Locate the cell with the specified text and output its (X, Y) center coordinate. 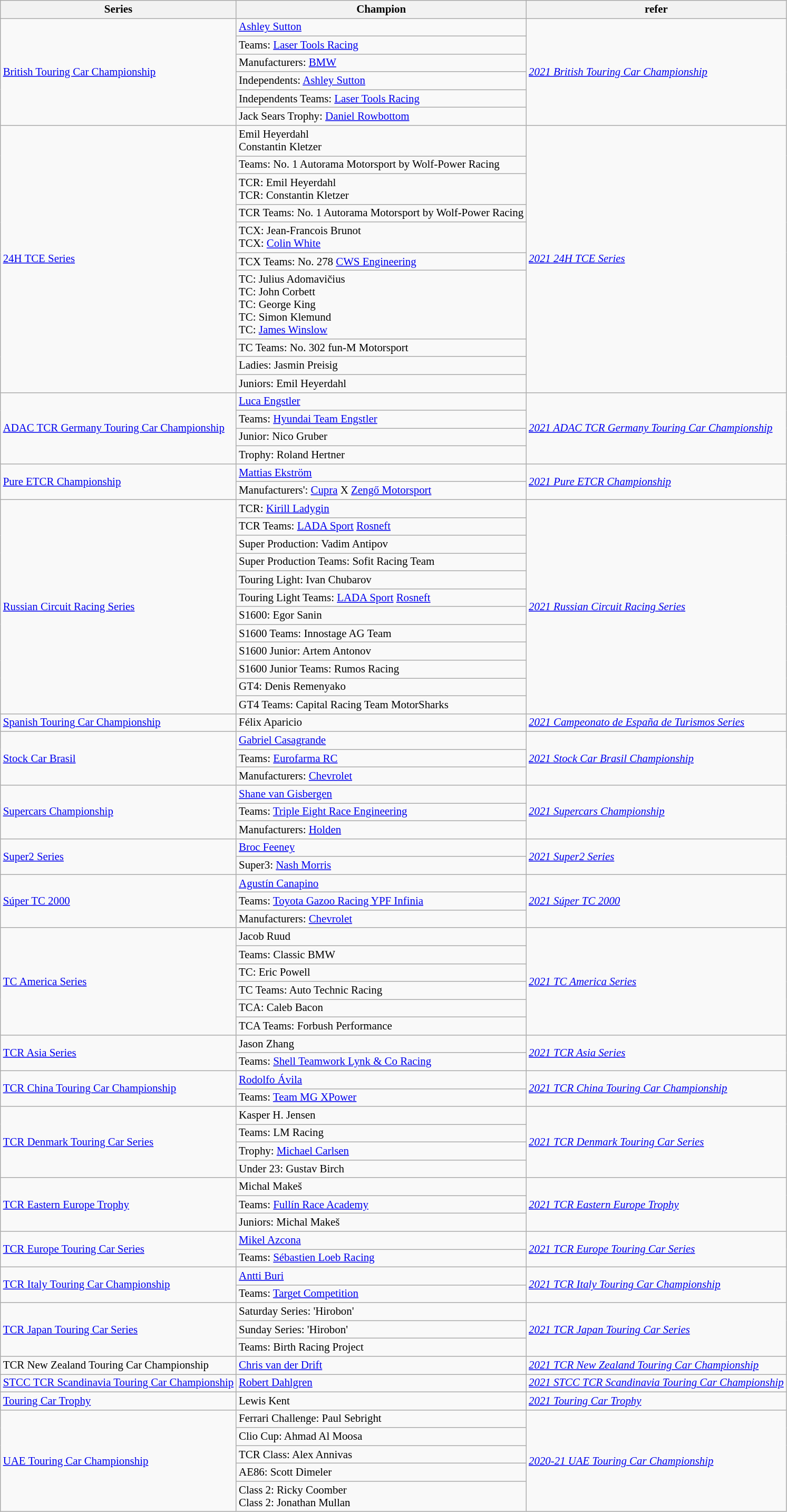
Súper TC 2000 (118, 901)
Shane van Gisbergen (381, 794)
Super Production Teams: Sofit Racing Team (381, 562)
Touring Car Trophy (118, 1401)
TCR New Zealand Touring Car Championship (118, 1365)
Ferrari Challenge: Paul Sebright (381, 1419)
2021 Pure ETCR Championship (656, 481)
Mikel Azcona (381, 1240)
Teams: Team MG XPower (381, 1097)
TCR: Emil HeyerdahlTCR: Constantin Kletzer (381, 189)
2021 Super2 Series (656, 856)
Class 2: Ricky CoomberClass 2: Jonathan Mullan (381, 1496)
Luca Engstler (381, 401)
2021 Campeonato de España de Turismos Series (656, 723)
Félix Aparicio (381, 723)
TCR: Kirill Ladygin (381, 508)
Emil Heyerdahl Constantin Kletzer (381, 141)
Super Production: Vadim Antipov (381, 544)
2021 British Touring Car Championship (656, 72)
2021 Supercars Championship (656, 812)
Super3: Nash Morris (381, 865)
Juniors: Emil Heyerdahl (381, 383)
TCR Italy Touring Car Championship (118, 1285)
TC Teams: No. 302 fun-M Motorsport (381, 348)
Teams: No. 1 Autorama Motorsport by Wolf-Power Racing (381, 165)
ADAC TCR Germany Touring Car Championship (118, 428)
2021 TCR Europe Touring Car Series (656, 1249)
Clio Cup: Ahmad Al Moosa (381, 1437)
AE86: Scott Dimeler (381, 1472)
Ashley Sutton (381, 27)
Michal Makeš (381, 1187)
TCR Asia Series (118, 1053)
Champion (381, 9)
TCX: Jean-Francois BrunotTCX: Colin White (381, 237)
Teams: Classic BMW (381, 955)
2021 ADAC TCR Germany Touring Car Championship (656, 428)
Trophy: Michael Carlsen (381, 1151)
2020-21 UAE Touring Car Championship (656, 1461)
S1600 Junior: Artem Antonov (381, 651)
TCR Class: Alex Annivas (381, 1455)
TCR China Touring Car Championship (118, 1089)
Supercars Championship (118, 812)
Spanish Touring Car Championship (118, 723)
Teams: Fullín Race Academy (381, 1205)
Teams: Shell Teamwork Lynk & Co Racing (381, 1062)
TC: Julius AdomavičiusTC: John CorbettTC: George KingTC: Simon KlemundTC: James Winslow (381, 305)
2021 TCR New Zealand Touring Car Championship (656, 1365)
2021 TCR Japan Touring Car Series (656, 1330)
Teams: Laser Tools Racing (381, 45)
S1600: Egor Sanin (381, 615)
TCR Teams: No. 1 Autorama Motorsport by Wolf-Power Racing (381, 213)
TCR Europe Touring Car Series (118, 1249)
Chris van der Drift (381, 1365)
refer (656, 9)
Jacob Ruud (381, 937)
Teams: Sébastien Loeb Racing (381, 1258)
Teams: Triple Eight Race Engineering (381, 812)
Broc Feeney (381, 848)
2021 TCR Asia Series (656, 1053)
Gabriel Casagrande (381, 740)
Touring Light: Ivan Chubarov (381, 580)
Ladies: Jasmin Preisig (381, 365)
Teams: Toyota Gazoo Racing YPF Infinia (381, 901)
Kasper H. Jensen (381, 1115)
Robert Dahlgren (381, 1383)
Mattias Ekström (381, 473)
Agustín Canapino (381, 883)
TC: Eric Powell (381, 972)
Antti Buri (381, 1276)
Lewis Kent (381, 1401)
2021 TCR Italy Touring Car Championship (656, 1285)
Teams: Birth Racing Project (381, 1347)
TCR Eastern Europe Trophy (118, 1205)
2021 Touring Car Trophy (656, 1401)
Manufacturers: BMW (381, 63)
Series (118, 9)
Saturday Series: 'Hirobon' (381, 1312)
Junior: Nico Gruber (381, 437)
British Touring Car Championship (118, 72)
Russian Circuit Racing Series (118, 606)
S1600 Junior Teams: Rumos Racing (381, 669)
Rodolfo Ávila (381, 1080)
Teams: LM Racing (381, 1133)
Jack Sears Trophy: Daniel Rowbottom (381, 117)
TCR Teams: LADA Sport Rosneft (381, 526)
Stock Car Brasil (118, 758)
2021 TCR China Touring Car Championship (656, 1089)
Pure ETCR Championship (118, 481)
Teams: Hyundai Team Engstler (381, 419)
TC America Series (118, 981)
GT4 Teams: Capital Racing Team MotorSharks (381, 705)
GT4: Denis Remenyako (381, 687)
UAE Touring Car Championship (118, 1461)
TCA: Caleb Bacon (381, 1008)
Independents: Ashley Sutton (381, 81)
2021 24H TCE Series (656, 259)
Teams: Eurofarma RC (381, 758)
Trophy: Roland Hertner (381, 455)
2021 Súper TC 2000 (656, 901)
2021 TCR Denmark Touring Car Series (656, 1142)
S1600 Teams: Innostage AG Team (381, 633)
TCA Teams: Forbush Performance (381, 1026)
TCX Teams: No. 278 CWS Engineering (381, 262)
Manufacturers: Holden (381, 830)
2021 Russian Circuit Racing Series (656, 606)
24H TCE Series (118, 259)
STCC TCR Scandinavia Touring Car Championship (118, 1383)
2021 STCC TCR Scandinavia Touring Car Championship (656, 1383)
Touring Light Teams: LADA Sport Rosneft (381, 598)
TCR Japan Touring Car Series (118, 1330)
Independents Teams: Laser Tools Racing (381, 99)
Manufacturers': Cupra X Zengő Motorsport (381, 490)
2021 TC America Series (656, 981)
2021 Stock Car Brasil Championship (656, 758)
TCR Denmark Touring Car Series (118, 1142)
Sunday Series: 'Hirobon' (381, 1330)
Jason Zhang (381, 1044)
Teams: Target Competition (381, 1294)
Under 23: Gustav Birch (381, 1169)
Super2 Series (118, 856)
TC Teams: Auto Technic Racing (381, 990)
Juniors: Michal Makeš (381, 1222)
2021 TCR Eastern Europe Trophy (656, 1205)
